Search for the cell housing the specified text and yield its (X, Y) center coordinate. 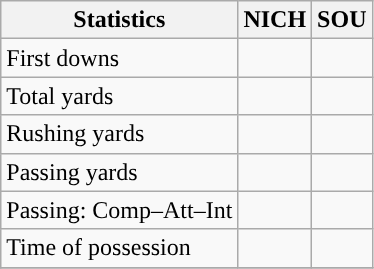
Passing: Comp–Att–Int (120, 210)
Passing yards (120, 172)
Rushing yards (120, 134)
Total yards (120, 96)
SOU (342, 20)
First downs (120, 58)
NICH (275, 20)
Statistics (120, 20)
Time of possession (120, 248)
